From the cell containing the given text, extract its center point as (x, y) coordinate. 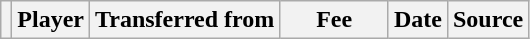
Fee (334, 20)
Date (418, 20)
Transferred from (185, 20)
Player (51, 20)
Source (488, 20)
